Identify which cell holds the provided text, then report its (x, y) central coordinate. 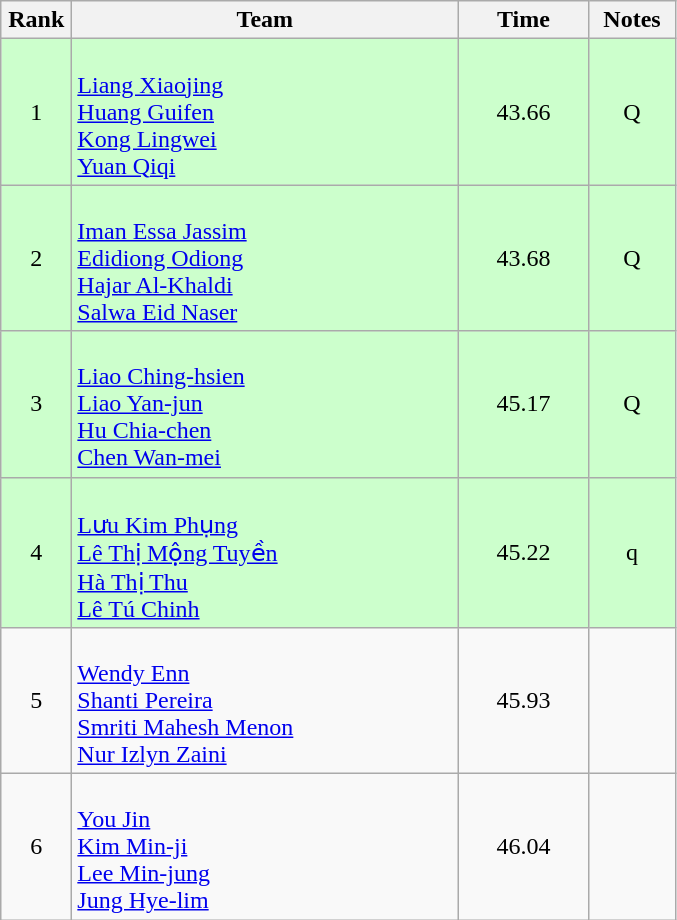
You JinKim Min-jiLee Min-jungJung Hye-lim (265, 847)
3 (36, 404)
1 (36, 112)
Wendy EnnShanti PereiraSmriti Mahesh MenonNur Izlyn Zaini (265, 701)
2 (36, 258)
45.93 (524, 701)
q (632, 552)
Liao Ching-hsienLiao Yan-junHu Chia-chenChen Wan-mei (265, 404)
Rank (36, 20)
Liang XiaojingHuang GuifenKong LingweiYuan Qiqi (265, 112)
Team (265, 20)
46.04 (524, 847)
45.22 (524, 552)
Time (524, 20)
Iman Essa JassimEdidiong OdiongHajar Al-KhaldiSalwa Eid Naser (265, 258)
43.68 (524, 258)
43.66 (524, 112)
4 (36, 552)
6 (36, 847)
Notes (632, 20)
45.17 (524, 404)
5 (36, 701)
Lưu Kim PhụngLê Thị Mộng TuyềnHà Thị ThuLê Tú Chinh (265, 552)
